Detect which cell encompasses the target text, then output its [X, Y] center coordinate. 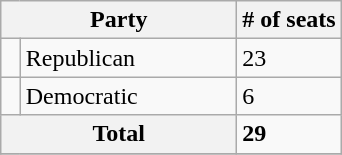
6 [289, 96]
Republican [128, 58]
# of seats [289, 20]
23 [289, 58]
Total [119, 134]
29 [289, 134]
Party [119, 20]
Democratic [128, 96]
